Capture the cell that displays the provided text and extract its [X, Y] central coordinate. 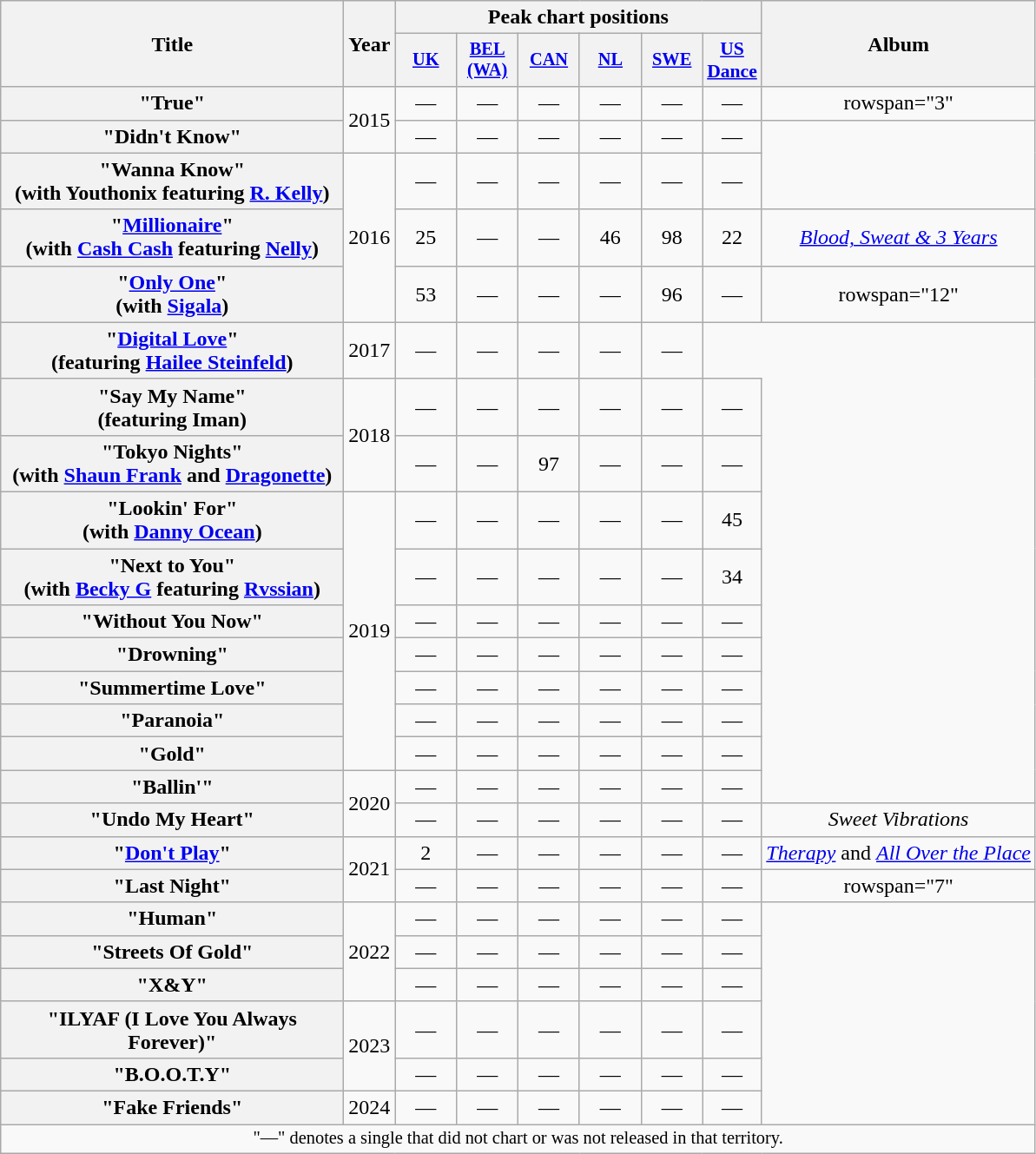
"Tokyo Nights" (with Shaun Frank and Dragonette) [172, 464]
"Millionaire"(with Cash Cash featuring Nelly) [172, 238]
Peak chart positions [578, 17]
34 [732, 577]
"Drowning" [172, 655]
"Digital Love" (featuring Hailee Steinfeld) [172, 351]
"X&Y" [172, 985]
"Last Night" [172, 886]
Therapy and All Over the Place [899, 853]
"Streets Of Gold" [172, 952]
2019 [370, 630]
USDance [732, 61]
"Undo My Heart" [172, 820]
rowspan="12" [899, 293]
97 [549, 464]
"Lookin' For" (with Danny Ocean) [172, 519]
NL [610, 61]
2021 [370, 869]
"Didn't Know" [172, 136]
"Say My Name" (featuring Iman) [172, 406]
CAN [549, 61]
rowspan="3" [899, 103]
BEL (WA) [488, 61]
"Next to You" (with Becky G featuring Rvssian) [172, 577]
25 [426, 238]
2022 [370, 952]
"Ballin'" [172, 787]
2023 [370, 1045]
"—" denotes a single that did not chart or was not released in that territory. [518, 1138]
"Without You Now" [172, 622]
98 [672, 238]
"True" [172, 103]
Sweet Vibrations [899, 820]
2020 [370, 803]
2 [426, 853]
UK [426, 61]
"Don't Play" [172, 853]
53 [426, 293]
2015 [370, 120]
"ILYAF (I Love You Always Forever)" [172, 1030]
2018 [370, 435]
46 [610, 238]
SWE [672, 61]
rowspan="7" [899, 886]
Blood, Sweat & 3 Years [899, 238]
"Gold" [172, 754]
Year [370, 43]
96 [672, 293]
"Human" [172, 919]
"Summertime Love" [172, 688]
45 [732, 519]
"Wanna Know"(with Youthonix featuring R. Kelly) [172, 181]
"Only One"(with Sigala) [172, 293]
"B.O.O.T.Y" [172, 1074]
2016 [370, 238]
"Fake Friends" [172, 1107]
2017 [370, 351]
2024 [370, 1107]
Title [172, 43]
22 [732, 238]
"Paranoia" [172, 721]
Album [899, 43]
